For the text-containing cell, return its midpoint in (x, y) coordinate format. 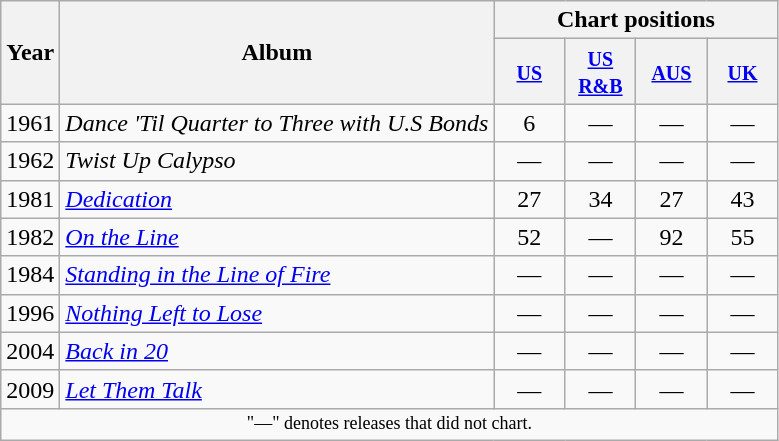
1982 (30, 237)
92 (672, 237)
2004 (30, 351)
Year (30, 52)
"—" denotes releases that did not chart. (390, 424)
6 (530, 123)
1996 (30, 313)
UK (742, 72)
Standing in the Line of Fire (277, 275)
52 (530, 237)
2009 (30, 389)
1962 (30, 161)
US R&B (600, 72)
AUS (672, 72)
Dance 'Til Quarter to Three with U.S Bonds (277, 123)
Album (277, 52)
34 (600, 199)
1984 (30, 275)
Chart positions (636, 20)
Let Them Talk (277, 389)
US (530, 72)
Dedication (277, 199)
1961 (30, 123)
On the Line (277, 237)
1981 (30, 199)
55 (742, 237)
Twist Up Calypso (277, 161)
Back in 20 (277, 351)
Nothing Left to Lose (277, 313)
43 (742, 199)
